Find where the given text appears and provide that cell's center as (x, y) coordinate. 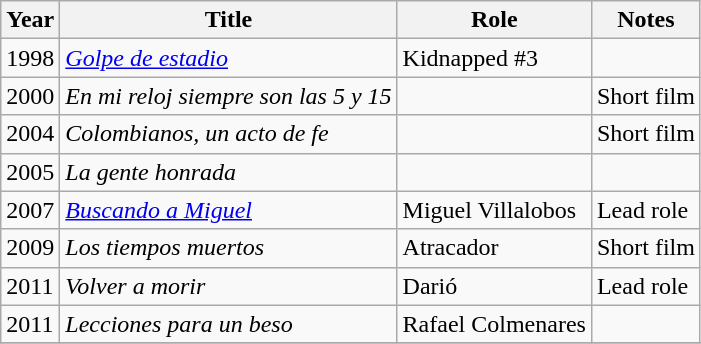
2004 (30, 134)
Notes (646, 20)
2009 (30, 248)
Buscando a Miguel (228, 210)
1998 (30, 58)
Darió (494, 286)
En mi reloj siempre son las 5 y 15 (228, 96)
Rafael Colmenares (494, 324)
Los tiempos muertos (228, 248)
La gente honrada (228, 172)
Kidnapped #3 (494, 58)
Golpe de estadio (228, 58)
Role (494, 20)
Lecciones para un beso (228, 324)
Year (30, 20)
2005 (30, 172)
2000 (30, 96)
2007 (30, 210)
Miguel Villalobos (494, 210)
Volver a morir (228, 286)
Title (228, 20)
Colombianos, un acto de fe (228, 134)
Atracador (494, 248)
